Detect which cell encompasses the target text, then output its [x, y] center coordinate. 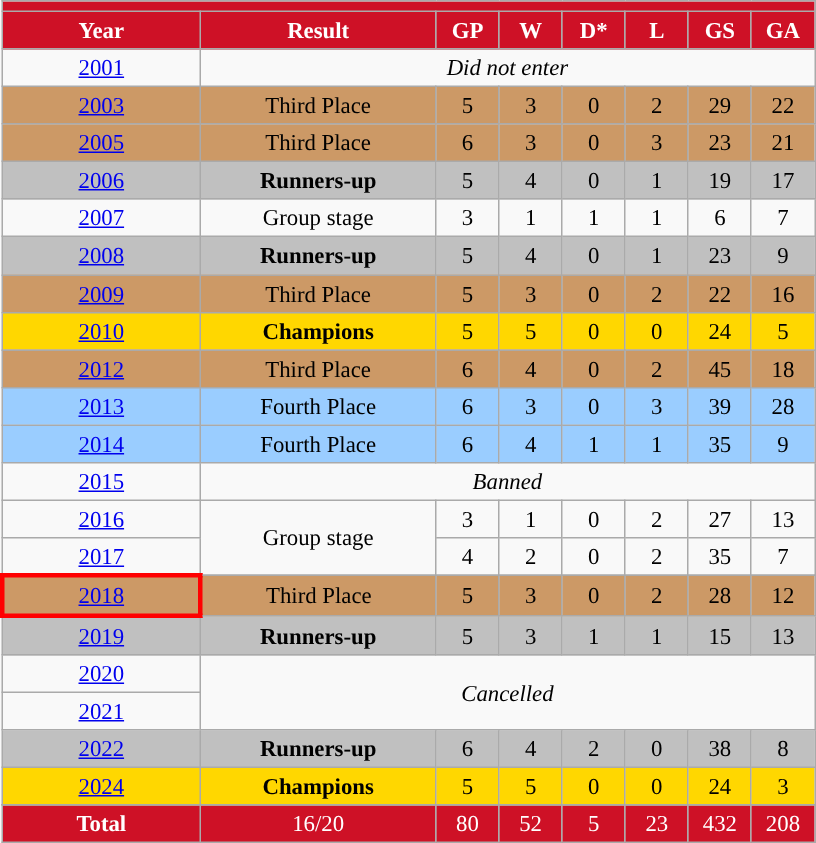
2010 [101, 331]
2001 [101, 68]
16 [782, 294]
2017 [101, 557]
2012 [101, 369]
L [656, 31]
17 [782, 181]
19 [720, 181]
2014 [101, 444]
2007 [101, 219]
2009 [101, 294]
2003 [101, 106]
2013 [101, 406]
21 [782, 143]
2008 [101, 256]
2005 [101, 143]
W [530, 31]
27 [720, 519]
Did not enter [507, 68]
2006 [101, 181]
8 [782, 749]
18 [782, 369]
2022 [101, 749]
2019 [101, 636]
Year [101, 31]
12 [782, 596]
38 [720, 749]
Result [318, 31]
2021 [101, 712]
15 [720, 636]
GS [720, 31]
2024 [101, 787]
2018 [101, 596]
D* [594, 31]
45 [720, 369]
GP [468, 31]
2016 [101, 519]
2020 [101, 674]
GA [782, 31]
39 [720, 406]
29 [720, 106]
Banned [507, 482]
Cancelled [507, 692]
2015 [101, 482]
